Search for the cell housing the specified text and yield its [x, y] center coordinate. 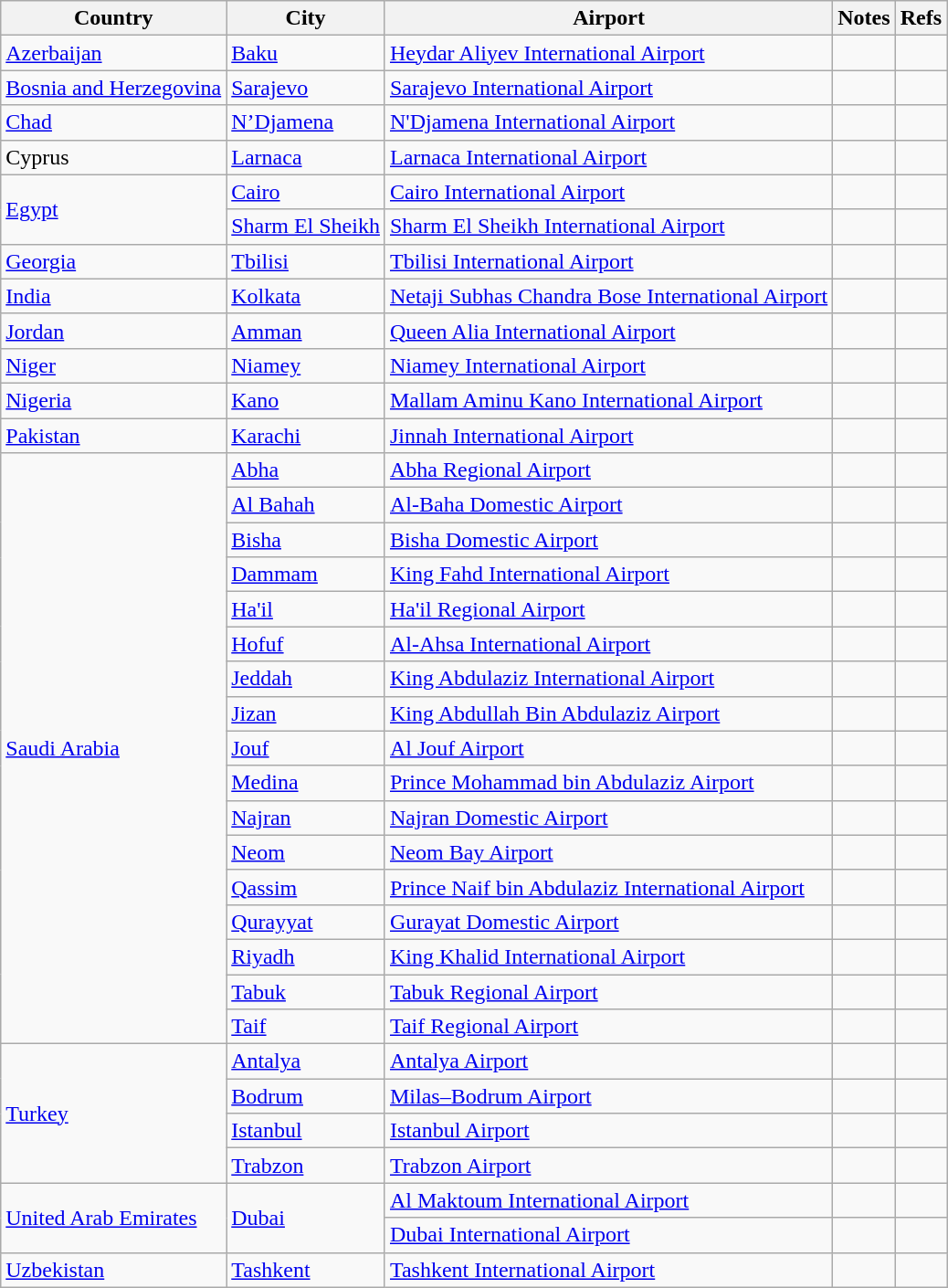
Netaji Subhas Chandra Bose International Airport [608, 296]
Mallam Aminu Kano International Airport [608, 400]
Milas–Bodrum Airport [608, 1096]
Dubai [306, 1218]
King Abdullah Bin Abdulaziz Airport [608, 713]
Al Maktoum International Airport [608, 1200]
Dammam [306, 575]
Ha'il [306, 609]
United Arab Emirates [113, 1218]
Neom Bay Airport [608, 852]
Jizan [306, 713]
Trabzon Airport [608, 1166]
Larnaca International Airport [608, 157]
Abha [306, 470]
Turkey [113, 1114]
Bisha Domestic Airport [608, 540]
Dubai International Airport [608, 1235]
Queen Alia International Airport [608, 331]
Jinnah International Airport [608, 436]
Notes [864, 18]
Jouf [306, 748]
Sharm El Sheikh International Airport [608, 227]
Riyadh [306, 956]
Niamey [306, 365]
Al-Ahsa International Airport [608, 644]
Tashkent [306, 1270]
Larnaca [306, 157]
Niamey International Airport [608, 365]
Kolkata [306, 296]
Azerbaijan [113, 53]
Medina [306, 783]
Al-Baha Domestic Airport [608, 505]
Al Jouf Airport [608, 748]
Antalya Airport [608, 1061]
N'Djamena International Airport [608, 122]
King Khalid International Airport [608, 956]
Cairo International Airport [608, 192]
Istanbul Airport [608, 1131]
Jordan [113, 331]
Tabuk [306, 991]
Tbilisi International Airport [608, 261]
Egypt [113, 209]
Bosnia and Herzegovina [113, 88]
Najran [306, 818]
Taif [306, 1027]
Bodrum [306, 1096]
Jeddah [306, 679]
Istanbul [306, 1131]
Abha Regional Airport [608, 470]
Al Bahah [306, 505]
Bisha [306, 540]
King Abdulaziz International Airport [608, 679]
Gurayat Domestic Airport [608, 922]
Tabuk Regional Airport [608, 991]
Prince Mohammad bin Abdulaziz Airport [608, 783]
Sharm El Sheikh [306, 227]
Antalya [306, 1061]
Kano [306, 400]
Country [113, 18]
Tbilisi [306, 261]
Cairo [306, 192]
Prince Naif bin Abdulaziz International Airport [608, 887]
Baku [306, 53]
Neom [306, 852]
Amman [306, 331]
Chad [113, 122]
Heydar Aliyev International Airport [608, 53]
Pakistan [113, 436]
King Fahd International Airport [608, 575]
Refs [921, 18]
India [113, 296]
Qurayyat [306, 922]
Tashkent International Airport [608, 1270]
Sarajevo International Airport [608, 88]
Saudi Arabia [113, 749]
N’Djamena [306, 122]
Airport [608, 18]
Niger [113, 365]
Karachi [306, 436]
City [306, 18]
Najran Domestic Airport [608, 818]
Georgia [113, 261]
Ha'il Regional Airport [608, 609]
Uzbekistan [113, 1270]
Sarajevo [306, 88]
Hofuf [306, 644]
Nigeria [113, 400]
Trabzon [306, 1166]
Taif Regional Airport [608, 1027]
Qassim [306, 887]
Cyprus [113, 157]
